Provide the (X, Y) coordinate of the cell's center where the given text is located.  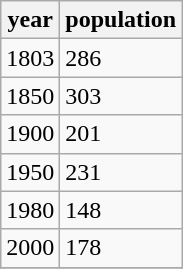
1850 (30, 96)
1900 (30, 134)
1803 (30, 58)
year (30, 20)
2000 (30, 248)
148 (121, 210)
population (121, 20)
178 (121, 248)
286 (121, 58)
1980 (30, 210)
201 (121, 134)
231 (121, 172)
1950 (30, 172)
303 (121, 96)
